Pinpoint the cell where the given text exists, returning its [x, y] midpoint coordinate. 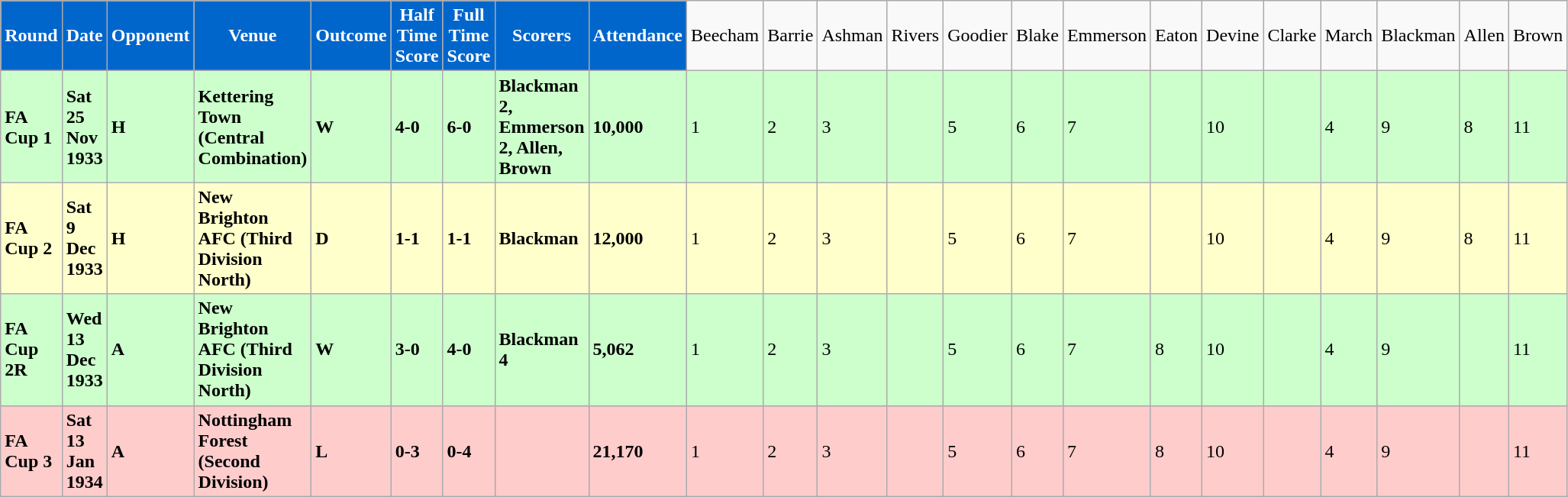
FA Cup 2 [31, 238]
3-0 [417, 350]
5,062 [637, 350]
March [1349, 36]
Date [84, 36]
Sat 25 Nov 1933 [84, 127]
D [351, 238]
Scorers [542, 36]
FA Cup 2R [31, 350]
0-4 [469, 450]
Kettering Town (Central Combination) [253, 127]
Outcome [351, 36]
12,000 [637, 238]
6-0 [469, 127]
Barrie [791, 36]
10,000 [637, 127]
Half Time Score [417, 36]
Full Time Score [469, 36]
Attendance [637, 36]
Rivers [915, 36]
Wed 13 Dec 1933 [84, 350]
Opponent [150, 36]
Emmerson [1107, 36]
Devine [1233, 36]
Clarke [1292, 36]
Round [31, 36]
Sat 9 Dec 1933 [84, 238]
Beecham [724, 36]
Goodier [978, 36]
Blackman 2, Emmerson 2, Allen, Brown [542, 127]
FA Cup 3 [31, 450]
0-3 [417, 450]
Ashman [852, 36]
L [351, 450]
FA Cup 1 [31, 127]
Allen [1484, 36]
Nottingham Forest (Second Division) [253, 450]
Blake [1037, 36]
Venue [253, 36]
Blackman 4 [542, 350]
Sat 13 Jan 1934 [84, 450]
21,170 [637, 450]
Brown [1537, 36]
Eaton [1176, 36]
